Locate the cell with the specified text and output its [X, Y] center coordinate. 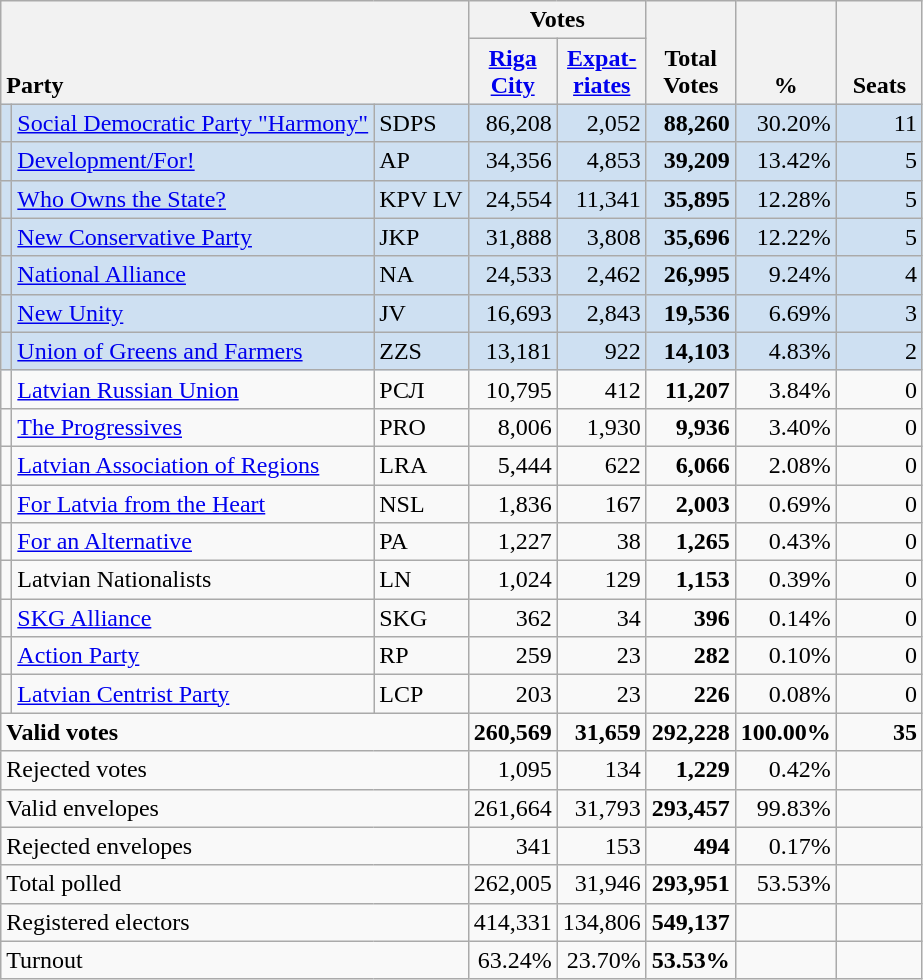
293,951 [690, 884]
362 [512, 618]
РСЛ [421, 389]
35,696 [690, 237]
23.70% [602, 960]
167 [602, 503]
For Latvia from the Heart [193, 503]
34,356 [512, 161]
24,533 [512, 275]
262,005 [512, 884]
2,052 [602, 123]
SKG [421, 618]
260,569 [512, 732]
SKG Alliance [193, 618]
2,843 [602, 313]
0.69% [786, 503]
0.39% [786, 580]
RP [421, 656]
412 [602, 389]
NSL [421, 503]
Social Democratic Party "Harmony" [193, 123]
134 [602, 770]
0.10% [786, 656]
Valid envelopes [234, 808]
4,853 [602, 161]
13,181 [512, 351]
63.24% [512, 960]
0.17% [786, 846]
1,265 [690, 542]
0.42% [786, 770]
282 [690, 656]
1,095 [512, 770]
Latvian Association of Regions [193, 465]
KPV LV [421, 199]
396 [690, 618]
11,341 [602, 199]
3.84% [786, 389]
Riga City [512, 72]
34 [602, 618]
3,808 [602, 237]
24,554 [512, 199]
13.42% [786, 161]
10,795 [512, 389]
Latvian Nationalists [193, 580]
88,260 [690, 123]
For an Alternative [193, 542]
1,227 [512, 542]
Rejected votes [234, 770]
PA [421, 542]
1,930 [602, 427]
414,331 [512, 922]
1,153 [690, 580]
Action Party [193, 656]
Votes [557, 20]
Rejected envelopes [234, 846]
8,006 [512, 427]
26,995 [690, 275]
35,895 [690, 199]
5,444 [512, 465]
1,836 [512, 503]
Who Owns the State? [193, 199]
30.20% [786, 123]
86,208 [512, 123]
31,888 [512, 237]
39,209 [690, 161]
12.28% [786, 199]
6,066 [690, 465]
1,229 [690, 770]
12.22% [786, 237]
New Unity [193, 313]
292,228 [690, 732]
2,462 [602, 275]
622 [602, 465]
3 [879, 313]
The Progressives [193, 427]
31,793 [602, 808]
4 [879, 275]
16,693 [512, 313]
153 [602, 846]
0.14% [786, 618]
341 [512, 846]
New Conservative Party [193, 237]
PRO [421, 427]
11,207 [690, 389]
19,536 [690, 313]
0.43% [786, 542]
Expat- riates [602, 72]
AP [421, 161]
38 [602, 542]
1,024 [512, 580]
ZZS [421, 351]
261,664 [512, 808]
99.83% [786, 808]
31,946 [602, 884]
4.83% [786, 351]
494 [690, 846]
SDPS [421, 123]
% [786, 52]
922 [602, 351]
NA [421, 275]
293,457 [690, 808]
226 [690, 694]
259 [512, 656]
Valid votes [234, 732]
134,806 [602, 922]
LN [421, 580]
Seats [879, 52]
31,659 [602, 732]
35 [879, 732]
JKP [421, 237]
129 [602, 580]
9,936 [690, 427]
203 [512, 694]
Party [234, 52]
3.40% [786, 427]
2 [879, 351]
Turnout [234, 960]
2.08% [786, 465]
JV [421, 313]
11 [879, 123]
Union of Greens and Farmers [193, 351]
6.69% [786, 313]
Development/For! [193, 161]
2,003 [690, 503]
Latvian Russian Union [193, 389]
9.24% [786, 275]
14,103 [690, 351]
100.00% [786, 732]
Latvian Centrist Party [193, 694]
549,137 [690, 922]
LCP [421, 694]
Total polled [234, 884]
0.08% [786, 694]
Registered electors [234, 922]
LRA [421, 465]
National Alliance [193, 275]
Total Votes [690, 52]
